Detect which cell encompasses the target text, then output its (X, Y) center coordinate. 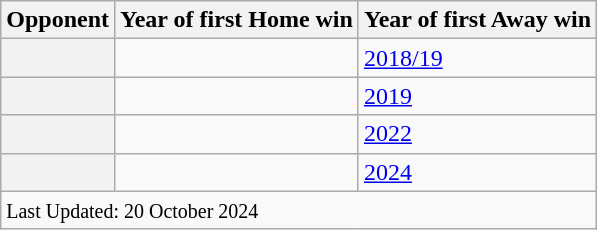
Year of first Home win (237, 20)
Opponent (58, 20)
2022 (477, 134)
2019 (477, 96)
2024 (477, 172)
2018/19 (477, 58)
Year of first Away win (477, 20)
Last Updated: 20 October 2024 (299, 210)
